Determine the [X, Y] coordinate at the center of the cell enclosing the given text.  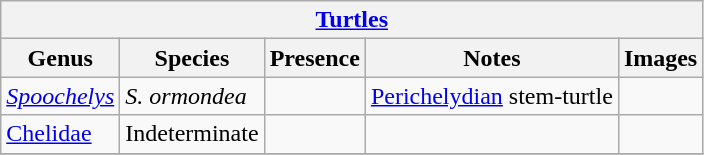
S. ormondea [192, 96]
Images [660, 58]
Chelidae [60, 134]
Genus [60, 58]
Notes [492, 58]
Species [192, 58]
Indeterminate [192, 134]
Turtles [352, 20]
Spoochelys [60, 96]
Perichelydian stem-turtle [492, 96]
Presence [314, 58]
